Provide the (x, y) coordinate of the cell's center where the given text is located.  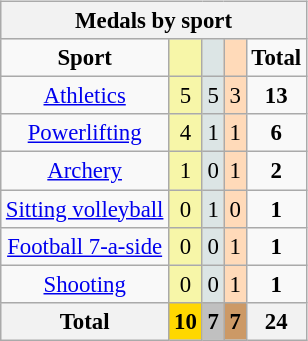
10 (186, 321)
3 (235, 96)
Sitting volleyball (85, 209)
Football 7-a-side (85, 246)
6 (276, 133)
Shooting (85, 284)
13 (276, 96)
2 (276, 171)
4 (186, 133)
Powerlifting (85, 133)
Sport (85, 58)
Archery (85, 171)
24 (276, 321)
Athletics (85, 96)
Medals by sport (154, 21)
